Return the [x, y] coordinate for the center point of the cell that contains the specified text.  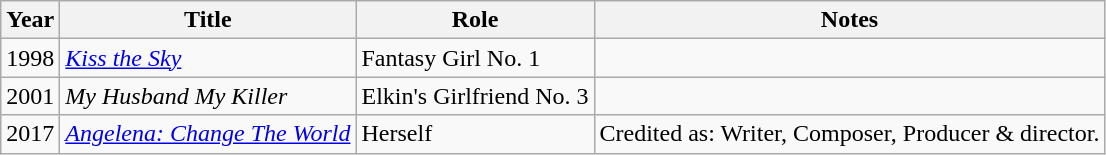
Herself [475, 134]
1998 [30, 58]
Role [475, 20]
Kiss the Sky [208, 58]
Fantasy Girl No. 1 [475, 58]
2001 [30, 96]
Notes [850, 20]
2017 [30, 134]
Elkin's Girlfriend No. 3 [475, 96]
Credited as: Writer, Composer, Producer & director. [850, 134]
Title [208, 20]
Year [30, 20]
Angelena: Change The World [208, 134]
My Husband My Killer [208, 96]
